Find where the given text appears and provide that cell's center as [x, y] coordinate. 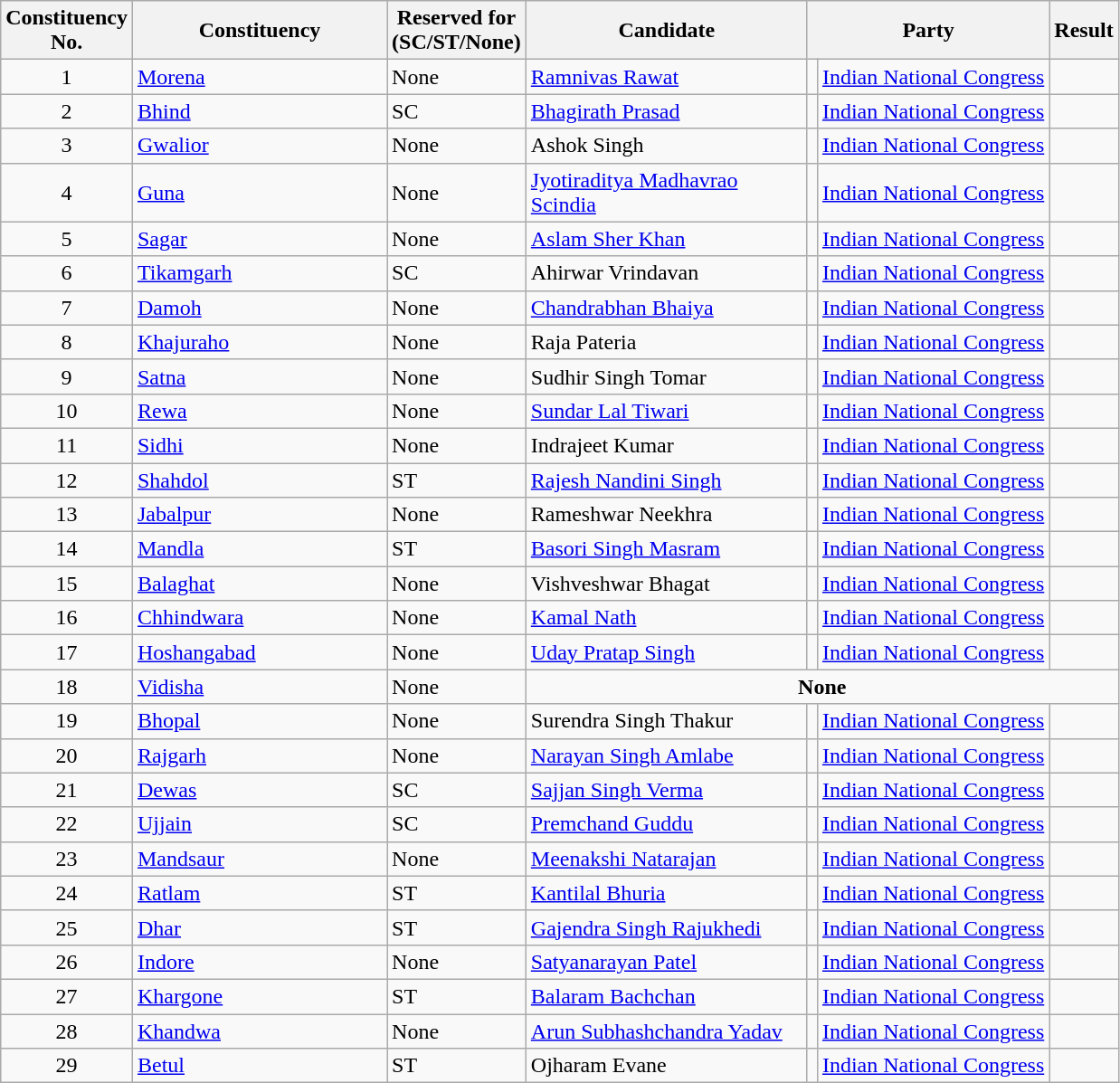
Reserved for(SC/ST/None) [457, 31]
Sudhir Singh Tomar [666, 376]
17 [67, 652]
22 [67, 824]
Balaghat [259, 584]
Chandrabhan Bhaiya [666, 308]
8 [67, 342]
Hoshangabad [259, 652]
Balaram Bachchan [666, 996]
14 [67, 549]
Result [1084, 31]
Raja Pateria [666, 342]
Jabalpur [259, 515]
Bhopal [259, 721]
Mandla [259, 549]
Ujjain [259, 824]
26 [67, 962]
3 [67, 146]
Bhind [259, 111]
Damoh [259, 308]
4 [67, 192]
7 [67, 308]
24 [67, 893]
Narayan Singh Amlabe [666, 755]
Ojharam Evane [666, 1066]
Bhagirath Prasad [666, 111]
5 [67, 239]
Dewas [259, 790]
Satna [259, 376]
Sundar Lal Tiwari [666, 411]
Indrajeet Kumar [666, 445]
Khargone [259, 996]
Rajesh Nandini Singh [666, 480]
23 [67, 859]
15 [67, 584]
18 [67, 687]
Mandsaur [259, 859]
Rameshwar Neekhra [666, 515]
Sagar [259, 239]
Morena [259, 77]
Tikamgarh [259, 273]
6 [67, 273]
21 [67, 790]
Ashok Singh [666, 146]
Dhar [259, 927]
Shahdol [259, 480]
20 [67, 755]
Jyotiraditya Madhavrao Scindia [666, 192]
Vishveshwar Bhagat [666, 584]
Ratlam [259, 893]
29 [67, 1066]
Kantilal Bhuria [666, 893]
Betul [259, 1066]
11 [67, 445]
Rewa [259, 411]
Gwalior [259, 146]
Meenakshi Natarajan [666, 859]
Chhindwara [259, 618]
Basori Singh Masram [666, 549]
9 [67, 376]
Uday Pratap Singh [666, 652]
Arun Subhashchandra Yadav [666, 1031]
Gajendra Singh Rajukhedi [666, 927]
27 [67, 996]
Candidate [666, 31]
1 [67, 77]
Khajuraho [259, 342]
28 [67, 1031]
Party [928, 31]
Sidhi [259, 445]
Ahirwar Vrindavan [666, 273]
2 [67, 111]
13 [67, 515]
Constituency [259, 31]
19 [67, 721]
Aslam Sher Khan [666, 239]
Vidisha [259, 687]
Ramnivas Rawat [666, 77]
Sajjan Singh Verma [666, 790]
10 [67, 411]
Premchand Guddu [666, 824]
12 [67, 480]
Guna [259, 192]
Rajgarh [259, 755]
Satyanarayan Patel [666, 962]
Kamal Nath [666, 618]
25 [67, 927]
Surendra Singh Thakur [666, 721]
Khandwa [259, 1031]
16 [67, 618]
Indore [259, 962]
Constituency No. [67, 31]
